Search for the cell housing the specified text and yield its [X, Y] center coordinate. 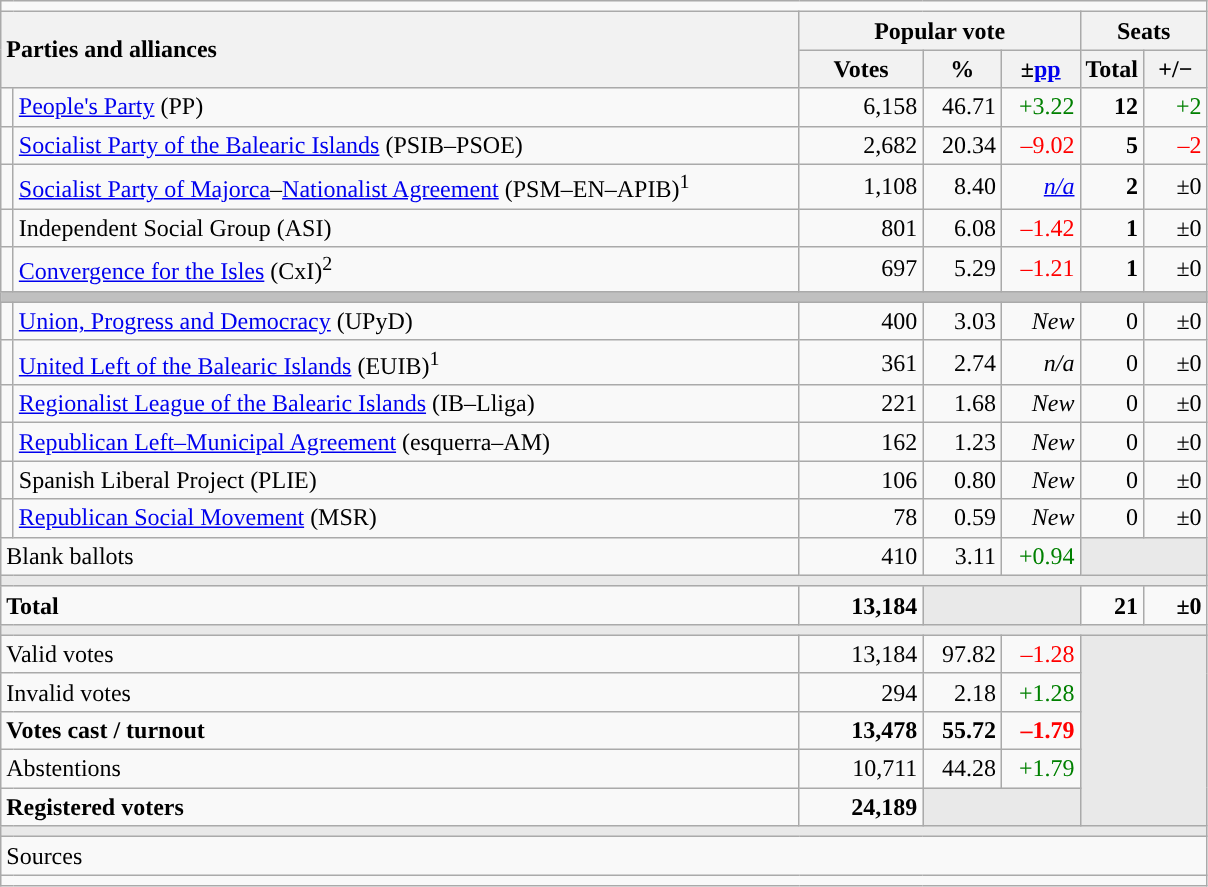
78 [861, 518]
21 [1112, 605]
Valid votes [400, 654]
+3.22 [1040, 107]
6,158 [861, 107]
5 [1112, 145]
46.71 [962, 107]
Sources [604, 856]
2.18 [962, 692]
United Left of the Balearic Islands (EUIB)1 [406, 362]
Invalid votes [400, 692]
+0.94 [1040, 556]
Convergence for the Isles (CxI)2 [406, 270]
–1.21 [1040, 270]
3.11 [962, 556]
Republican Left–Municipal Agreement (esquerra–AM) [406, 442]
+1.28 [1040, 692]
People's Party (PP) [406, 107]
2.74 [962, 362]
–9.02 [1040, 145]
Votes [861, 69]
97.82 [962, 654]
±pp [1040, 69]
697 [861, 270]
1,108 [861, 186]
1.68 [962, 404]
221 [861, 404]
Socialist Party of Majorca–Nationalist Agreement (PSM–EN–APIB)1 [406, 186]
Registered voters [400, 807]
0.59 [962, 518]
801 [861, 228]
55.72 [962, 731]
12 [1112, 107]
Seats [1144, 31]
10,711 [861, 769]
3.03 [962, 321]
1.23 [962, 442]
–1.28 [1040, 654]
Union, Progress and Democracy (UPyD) [406, 321]
6.08 [962, 228]
+/− [1176, 69]
294 [861, 692]
Socialist Party of the Balearic Islands (PSIB–PSOE) [406, 145]
44.28 [962, 769]
–2 [1176, 145]
106 [861, 480]
Abstentions [400, 769]
13,478 [861, 731]
5.29 [962, 270]
Blank ballots [400, 556]
2,682 [861, 145]
Votes cast / turnout [400, 731]
8.40 [962, 186]
% [962, 69]
Independent Social Group (ASI) [406, 228]
–1.42 [1040, 228]
+1.79 [1040, 769]
Parties and alliances [400, 50]
24,189 [861, 807]
2 [1112, 186]
162 [861, 442]
400 [861, 321]
Regionalist League of the Balearic Islands (IB–Lliga) [406, 404]
Republican Social Movement (MSR) [406, 518]
361 [861, 362]
0.80 [962, 480]
Spanish Liberal Project (PLIE) [406, 480]
+2 [1176, 107]
–1.79 [1040, 731]
Popular vote [940, 31]
410 [861, 556]
20.34 [962, 145]
